Locate the cell with the specified text and output its (X, Y) center coordinate. 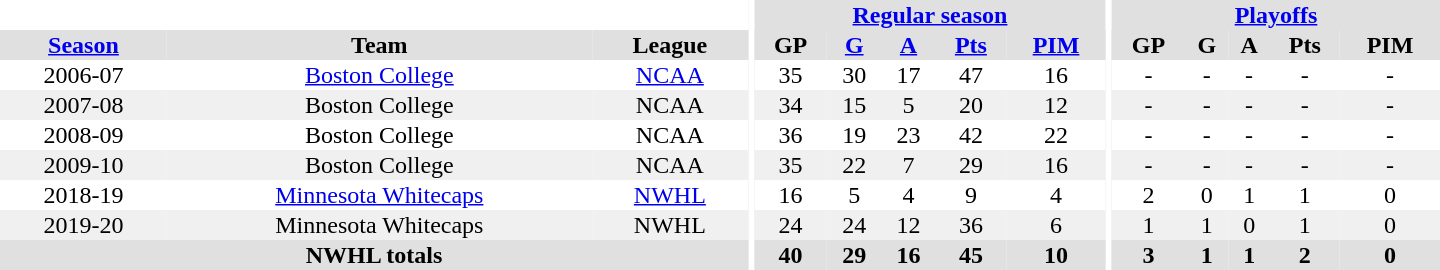
10 (1056, 255)
20 (971, 105)
2008-09 (84, 135)
Regular season (930, 15)
League (670, 45)
Season (84, 45)
30 (854, 75)
34 (790, 105)
17 (908, 75)
7 (908, 165)
3 (1148, 255)
40 (790, 255)
Team (380, 45)
2009-10 (84, 165)
2018-19 (84, 195)
Playoffs (1276, 15)
23 (908, 135)
2019-20 (84, 225)
2006-07 (84, 75)
19 (854, 135)
NWHL totals (374, 255)
42 (971, 135)
9 (971, 195)
15 (854, 105)
2007-08 (84, 105)
45 (971, 255)
6 (1056, 225)
47 (971, 75)
